Pinpoint the cell where the given text exists, returning its (x, y) midpoint coordinate. 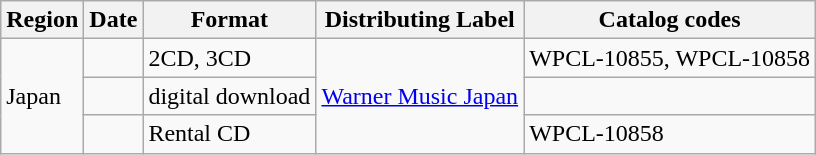
Format (230, 20)
Rental CD (230, 134)
Date (114, 20)
Warner Music Japan (420, 96)
Japan (42, 96)
digital download (230, 96)
WPCL-10855, WPCL-10858 (670, 58)
Catalog codes (670, 20)
Region (42, 20)
2CD, 3CD (230, 58)
Distributing Label (420, 20)
WPCL-10858 (670, 134)
